Identify which cell holds the provided text, then report its (X, Y) central coordinate. 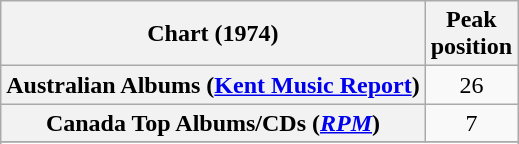
Australian Albums (Kent Music Report) (213, 85)
7 (471, 123)
Peakposition (471, 34)
26 (471, 85)
Canada Top Albums/CDs (RPM) (213, 123)
Chart (1974) (213, 34)
